Identify which cell holds the provided text, then report its [X, Y] central coordinate. 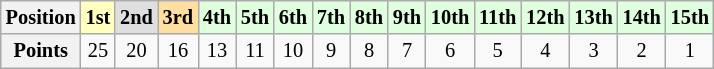
8 [369, 51]
7 [407, 51]
Points [41, 51]
13th [593, 17]
2 [642, 51]
15th [690, 17]
1 [690, 51]
5th [255, 17]
20 [136, 51]
7th [331, 17]
6th [293, 17]
5 [498, 51]
11th [498, 17]
Position [41, 17]
4 [545, 51]
4th [217, 17]
9th [407, 17]
25 [98, 51]
16 [178, 51]
1st [98, 17]
8th [369, 17]
3rd [178, 17]
14th [642, 17]
12th [545, 17]
10th [450, 17]
11 [255, 51]
3 [593, 51]
10 [293, 51]
9 [331, 51]
13 [217, 51]
2nd [136, 17]
6 [450, 51]
